Provide the (x, y) coordinate of the cell's center where the given text is located.  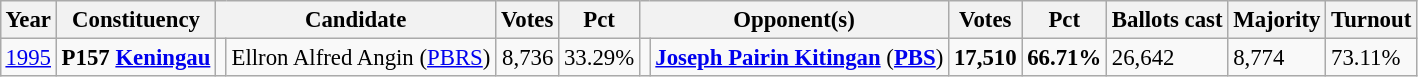
17,510 (986, 57)
Ellron Alfred Angin (PBRS) (360, 57)
Joseph Pairin Kitingan (PBS) (800, 57)
33.29% (600, 57)
Turnout (1372, 20)
Constituency (136, 20)
8,736 (528, 57)
P157 Keningau (136, 57)
73.11% (1372, 57)
Majority (1277, 20)
26,642 (1168, 57)
8,774 (1277, 57)
Ballots cast (1168, 20)
66.71% (1064, 57)
1995 (28, 57)
Candidate (356, 20)
Opponent(s) (794, 20)
Year (28, 20)
